Provide the [X, Y] coordinate of the cell's center where the given text is located.  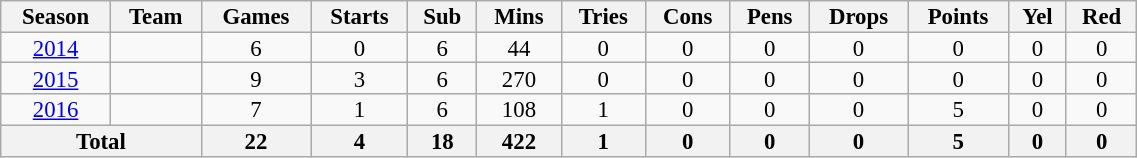
Team [156, 16]
Games [256, 16]
Mins [520, 16]
2014 [56, 48]
7 [256, 110]
Points [958, 16]
Season [56, 16]
Starts [360, 16]
3 [360, 78]
Tries [603, 16]
9 [256, 78]
Sub [442, 16]
Drops [858, 16]
108 [520, 110]
Cons [688, 16]
Pens [770, 16]
270 [520, 78]
22 [256, 140]
44 [520, 48]
2016 [56, 110]
4 [360, 140]
Red [1101, 16]
Yel [1037, 16]
Total [101, 140]
18 [442, 140]
422 [520, 140]
2015 [56, 78]
